Locate the cell with the specified text and output its [x, y] center coordinate. 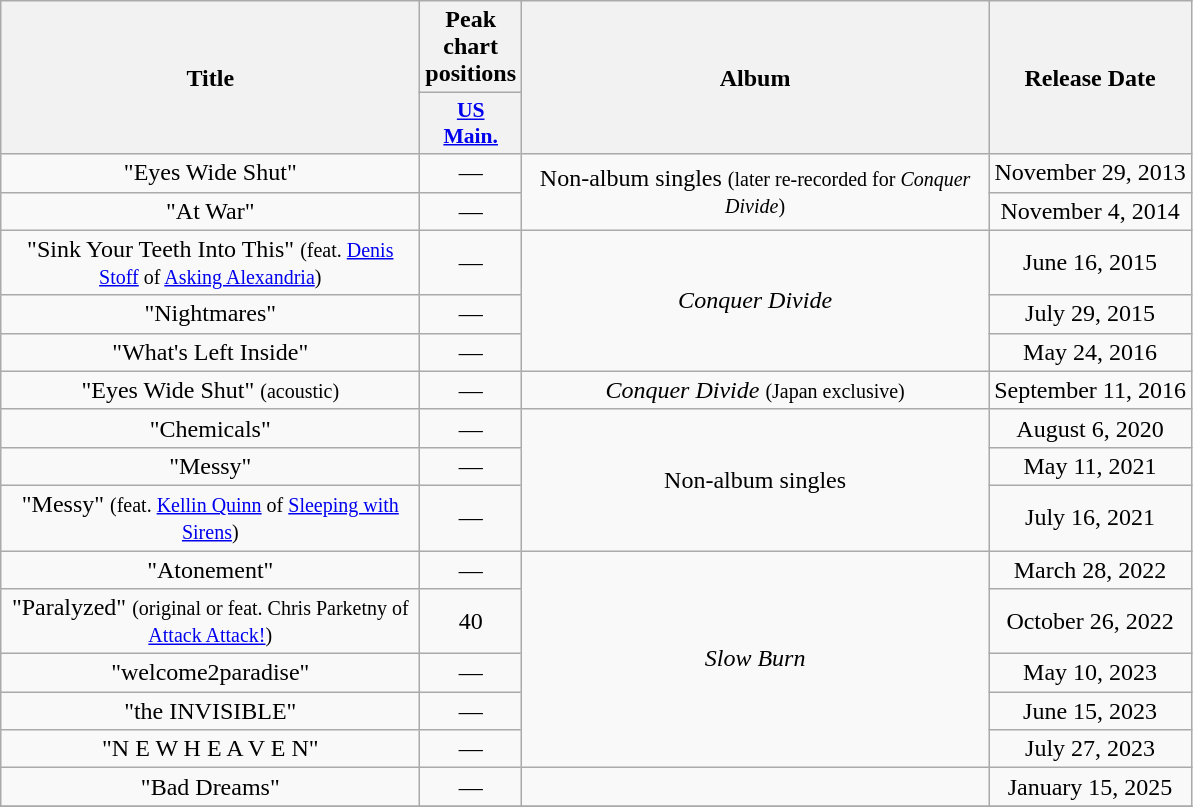
July 27, 2023 [1090, 749]
September 11, 2016 [1090, 390]
August 6, 2020 [1090, 428]
May 10, 2023 [1090, 673]
January 15, 2025 [1090, 787]
"Messy" (feat. Kellin Quinn of Sleeping with Sirens) [210, 518]
Title [210, 78]
"Nightmares" [210, 314]
"At War" [210, 211]
Slow Burn [756, 658]
Peak chart positions [471, 47]
March 28, 2022 [1090, 569]
Album [756, 78]
July 29, 2015 [1090, 314]
October 26, 2022 [1090, 622]
May 11, 2021 [1090, 466]
"What's Left Inside" [210, 352]
November 29, 2013 [1090, 173]
Conquer Divide (Japan exclusive) [756, 390]
Non-album singles (later re-recorded for Conquer Divide) [756, 192]
40 [471, 622]
"Messy" [210, 466]
July 16, 2021 [1090, 518]
Non-album singles [756, 480]
June 15, 2023 [1090, 711]
"Paralyzed" (original or feat. Chris Parketny of Attack Attack!) [210, 622]
"Atonement" [210, 569]
"Bad Dreams" [210, 787]
"Eyes Wide Shut" (acoustic) [210, 390]
Release Date [1090, 78]
May 24, 2016 [1090, 352]
"welcome2paradise" [210, 673]
"N E W H E A V E N" [210, 749]
"Sink Your Teeth Into This" (feat. Denis Stoff of Asking Alexandria) [210, 262]
November 4, 2014 [1090, 211]
Conquer Divide [756, 300]
"the INVISIBLE" [210, 711]
"Eyes Wide Shut" [210, 173]
June 16, 2015 [1090, 262]
USMain. [471, 124]
"Chemicals" [210, 428]
